Output the [X, Y] coordinate of the center of the cell containing the given text.  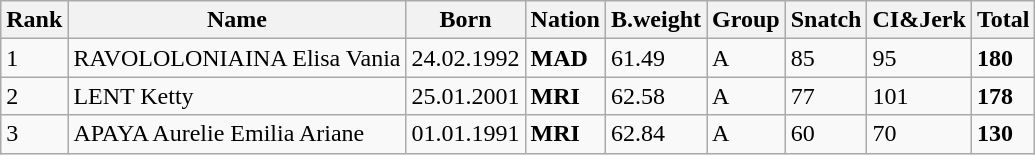
61.49 [656, 58]
178 [1003, 96]
Name [237, 20]
APAYA Aurelie Emilia Ariane [237, 134]
77 [826, 96]
Snatch [826, 20]
25.01.2001 [466, 96]
LENT Ketty [237, 96]
85 [826, 58]
95 [919, 58]
62.84 [656, 134]
B.weight [656, 20]
Born [466, 20]
130 [1003, 134]
70 [919, 134]
180 [1003, 58]
24.02.1992 [466, 58]
01.01.1991 [466, 134]
Nation [565, 20]
MAD [565, 58]
CI&Jerk [919, 20]
1 [34, 58]
2 [34, 96]
RAVOLOLONIAINA Elisa Vania [237, 58]
Total [1003, 20]
Rank [34, 20]
62.58 [656, 96]
Group [746, 20]
3 [34, 134]
101 [919, 96]
60 [826, 134]
